Identify which cell holds the provided text, then report its (X, Y) central coordinate. 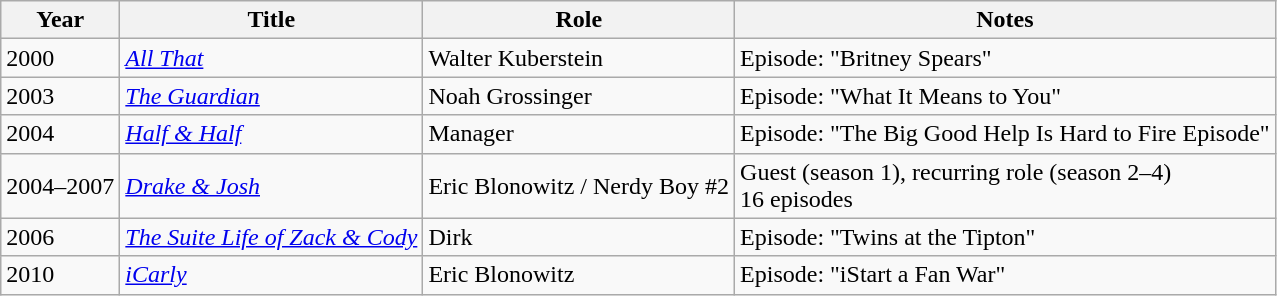
2004–2007 (60, 186)
The Suite Life of Zack & Cody (272, 237)
All That (272, 58)
2000 (60, 58)
Dirk (579, 237)
Episode: "iStart a Fan War" (1006, 275)
Notes (1006, 20)
Year (60, 20)
2006 (60, 237)
Half & Half (272, 134)
Guest (season 1), recurring role (season 2–4)16 episodes (1006, 186)
Role (579, 20)
Title (272, 20)
2004 (60, 134)
Drake & Josh (272, 186)
Manager (579, 134)
Walter Kuberstein (579, 58)
Episode: "Britney Spears" (1006, 58)
2003 (60, 96)
Eric Blonowitz (579, 275)
Episode: "The Big Good Help Is Hard to Fire Episode" (1006, 134)
iCarly (272, 275)
Episode: "Twins at the Tipton" (1006, 237)
2010 (60, 275)
The Guardian (272, 96)
Noah Grossinger (579, 96)
Episode: "What It Means to You" (1006, 96)
Eric Blonowitz / Nerdy Boy #2 (579, 186)
